Provide the (x, y) coordinate of the cell's center where the given text is located.  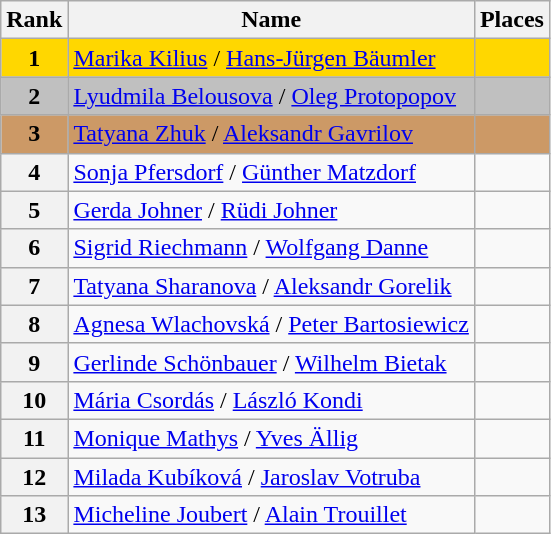
12 (34, 477)
Agnesa Wlachovská / Peter Bartosiewicz (272, 324)
Name (272, 20)
Lyudmila Belousova / Oleg Protopopov (272, 96)
Mária Csordás / László Kondi (272, 400)
10 (34, 400)
2 (34, 96)
9 (34, 362)
Micheline Joubert / Alain Trouillet (272, 515)
11 (34, 438)
Gerda Johner / Rüdi Johner (272, 210)
3 (34, 134)
4 (34, 172)
8 (34, 324)
6 (34, 248)
13 (34, 515)
Tatyana Zhuk / Aleksandr Gavrilov (272, 134)
5 (34, 210)
7 (34, 286)
Milada Kubíková / Jaroslav Votruba (272, 477)
Places (512, 20)
Sigrid Riechmann / Wolfgang Danne (272, 248)
Monique Mathys / Yves Ällig (272, 438)
Sonja Pfersdorf / Günther Matzdorf (272, 172)
Tatyana Sharanova / Aleksandr Gorelik (272, 286)
Marika Kilius / Hans-Jürgen Bäumler (272, 58)
1 (34, 58)
Gerlinde Schönbauer / Wilhelm Bietak (272, 362)
Rank (34, 20)
